Return (X, Y) of the center of cell containing provided text 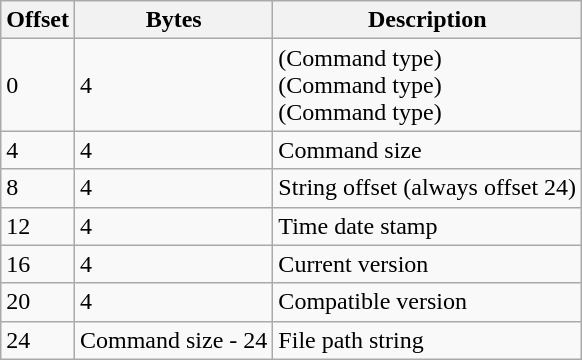
Bytes (173, 20)
24 (38, 340)
20 (38, 302)
Command size (428, 150)
0 (38, 85)
Command size - 24 (173, 340)
File path string (428, 340)
Current version (428, 264)
8 (38, 188)
Compatible version (428, 302)
(Command type) (Command type) (Command type) (428, 85)
12 (38, 226)
Time date stamp (428, 226)
String offset (always offset 24) (428, 188)
Description (428, 20)
16 (38, 264)
Offset (38, 20)
